Determine the [x, y] coordinate at the center of the cell enclosing the given text.  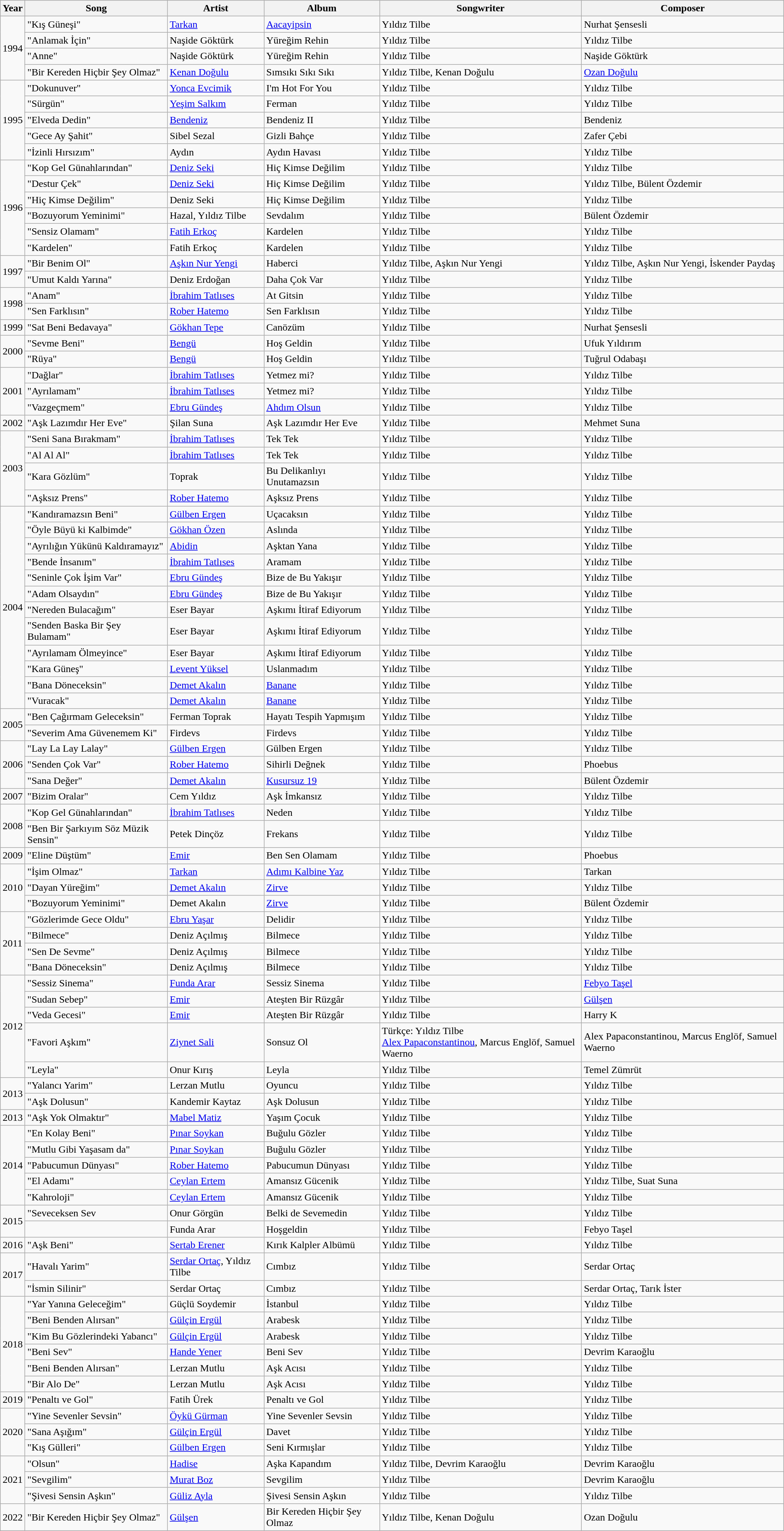
Yeşim Salkım [216, 104]
Yine Sevenler Sevsin [322, 1416]
"Hiç Kimse Değilim" [96, 200]
"Destur Çek" [96, 184]
Ebru Yaşar [216, 919]
Murat Boz [216, 1479]
Aşk İmkansız [322, 797]
1994 [13, 48]
"Mutlu Gibi Yaşasam da" [96, 1149]
2001 [13, 391]
Sevgilim [322, 1479]
Onur Görgün [216, 1213]
Oyuncu [322, 1086]
Kusursuz 19 [322, 781]
"Anlamak İçin" [96, 40]
"Sevgilim" [96, 1479]
Zafer Çebi [683, 136]
"El Adamı" [96, 1181]
Yıldız Tilbe, Bülent Özdemir [683, 184]
"Kış Gülleri" [96, 1448]
Yıldız Tilbe, Aşkın Nur Yengi, İskender Paydaş [683, 264]
"Ben Bir Şarkıyım Söz Müzik Sensin" [96, 834]
2008 [13, 826]
Öykü Gürman [216, 1416]
Daha Çok Var [322, 279]
2015 [13, 1221]
Cem Yıldız [216, 797]
2003 [13, 468]
Aydın Havası [322, 152]
"En Kolay Beni" [96, 1133]
Aşktan Yana [322, 546]
"Kara Güneş" [96, 669]
"Rüya" [96, 359]
"Elveda Dedin" [96, 120]
Gizli Bahçe [322, 136]
"Kara Gözlüm" [96, 477]
"Sen Farklısın" [96, 311]
"Seninle Çok İşim Var" [96, 578]
Sihirli Değnek [322, 765]
Serdar Ortaç, Tarık İster [683, 1288]
Mabel Matiz [216, 1117]
Hazal, Yıldız Tilbe [216, 216]
"Seni Sana Bırakmam" [96, 439]
"Anam" [96, 295]
"Kardelen" [96, 248]
Songwriter [481, 8]
1998 [13, 303]
Yaşım Çocuk [322, 1117]
"Senden Baska Bir Şey Bulamam" [96, 631]
Album [322, 8]
"Vuracak" [96, 701]
"Sat Beni Bedavaya" [96, 327]
Kandemir Kaytaz [216, 1102]
Leyla [322, 1070]
Neden [322, 812]
"Ayrılamam Ölmeyince" [96, 653]
Kenan Doğulu [216, 72]
Gökhan Özen [216, 530]
Alex Papaconstantinou, Marcus Englöf, Samuel Waerno [683, 1042]
2005 [13, 724]
1996 [13, 207]
Levent Yüksel [216, 669]
Türkçe: Yıldız TilbeAlex Papaconstantinou, Marcus Englöf, Samuel Waerno [481, 1042]
"Sensiz Olamam" [96, 232]
Composer [683, 8]
Güliz Ayla [216, 1495]
Bendeniz II [322, 120]
"Aşk Yok Olmaktır" [96, 1117]
Hande Yener [216, 1352]
"Aşk Lazımdır Her Eve" [96, 423]
Kırık Kalpler Albümü [322, 1245]
Şivesi Sensin Aşkın [322, 1495]
Sımsıkı Sıkı Sıkı [322, 72]
"Al Al Al" [96, 455]
"Şivesi Sensin Aşkın" [96, 1495]
"Umut Kaldı Yarına" [96, 279]
"Kandıramazsın Beni" [96, 514]
"Adam Olsaydın" [96, 594]
Seni Kırmışlar [322, 1448]
Ferman Toprak [216, 716]
Aydın [216, 152]
Yıldız Tilbe, Aşkın Nur Yengi [481, 264]
1995 [13, 120]
Fatih Ürek [216, 1400]
Ahdım Olsun [322, 407]
"Lay La Lay Lalay" [96, 749]
"Havalı Yarim" [96, 1266]
"Senden Çok Var" [96, 765]
Serdar Ortaç, Yıldız Tilbe [216, 1266]
Aşka Kapandım [322, 1464]
"Sen De Sevme" [96, 951]
2018 [13, 1344]
Sen Farklısın [322, 311]
Deniz Erdoğan [216, 279]
2000 [13, 351]
Sevdalım [322, 216]
Bir Kereden Hiçbir Şey Olmaz [322, 1517]
Frekans [322, 834]
2014 [13, 1165]
Aşksız Prens [322, 498]
"Sessiz Sinema" [96, 983]
"Vazgeçmem" [96, 407]
Temel Zümrüt [683, 1070]
Aramam [322, 562]
Sessiz Sinema [322, 983]
2009 [13, 856]
"Gözlerimde Gece Oldu" [96, 919]
Ben Sen Olamam [322, 856]
İstanbul [322, 1304]
"Yine Sevenler Sevsin" [96, 1416]
"Ben Çağırmam Geleceksin" [96, 716]
Sertab Erener [216, 1245]
Penaltı ve Gol [322, 1400]
I'm Hot For You [322, 88]
"Dayan Yüreğim" [96, 887]
2021 [13, 1479]
Hayatı Tespih Yapmışım [322, 716]
Bu Delikanlıyı Unutamazsın [322, 477]
"Favori Aşkım" [96, 1042]
Harry K [683, 1015]
Davet [322, 1432]
"Bizim Oralar" [96, 797]
Uslanmadım [322, 669]
"Kim Bu Gözlerindeki Yabancı" [96, 1336]
Şilan Suna [216, 423]
"Penaltı ve Gol" [96, 1400]
Uçacaksın [322, 514]
Hadise [216, 1464]
"İsmin Silinir" [96, 1288]
"Sevme Beni" [96, 343]
Sibel Sezal [216, 136]
"Anne" [96, 56]
"Eline Düştüm" [96, 856]
"Dokunuver" [96, 88]
2006 [13, 765]
"Veda Gecesi" [96, 1015]
Toprak [216, 477]
Ziynet Sali [216, 1042]
Aşk Lazımdır Her Eve [322, 423]
"Yalancı Yarim" [96, 1086]
"Olsun" [96, 1464]
"Sudan Sebep" [96, 999]
Mehmet Suna [683, 423]
Gökhan Tepe [216, 327]
Ufuk Yıldırım [683, 343]
"Aşk Dolusun" [96, 1102]
Petek Dinçöz [216, 834]
2022 [13, 1517]
Beni Sev [322, 1352]
Pabucumun Dünyası [322, 1165]
"Kahroloji" [96, 1197]
Song [96, 8]
Tuğrul Odabaşı [683, 359]
Canözüm [322, 327]
Abidin [216, 546]
Aacayipsin [322, 24]
Ferman [322, 104]
Hoşgeldin [322, 1229]
Onur Kırış [216, 1070]
Yıldız Tilbe, Devrim Karaoğlu [481, 1464]
2004 [13, 608]
2017 [13, 1275]
1997 [13, 272]
"Bir Benim Ol" [96, 264]
"Öyle Büyü ki Kalbimde" [96, 530]
"Bilmece" [96, 935]
2016 [13, 1245]
"Sana Aşığım" [96, 1432]
"Ayrılığın Yükünü Kaldıramayız" [96, 546]
"Aşksız Prens" [96, 498]
"İşim Olmaz" [96, 872]
Belki de Sevemedin [322, 1213]
Aşkın Nur Yengi [216, 264]
"Ayrılamam" [96, 391]
2020 [13, 1432]
Yıldız Tilbe, Suat Suna [683, 1181]
"Pabucumun Dünyası" [96, 1165]
2010 [13, 887]
"İzinli Hırsızım" [96, 152]
Delidir [322, 919]
Adımı Kalbine Yaz [322, 872]
Aslında [322, 530]
"Leyla" [96, 1070]
Haberci [322, 264]
2011 [13, 943]
Güçlü Soydemir [216, 1304]
2002 [13, 423]
Year [13, 8]
"Seveceksen Sev [96, 1213]
Aşk Dolusun [322, 1102]
Sonsuz Ol [322, 1042]
"Beni Sev" [96, 1352]
"Sürgün" [96, 104]
"Bir Alo De" [96, 1384]
"Gece Ay Şahit" [96, 136]
"Aşk Beni" [96, 1245]
2012 [13, 1026]
At Gitsin [322, 295]
"Nereden Bulacağım" [96, 610]
"Bende İnsanım" [96, 562]
"Dağlar" [96, 375]
Artist [216, 8]
"Severim Ama Güvenemem Ki" [96, 733]
"Yar Yanına Geleceğim" [96, 1304]
1999 [13, 327]
2007 [13, 797]
"Sana Değer" [96, 781]
Yonca Evcimik [216, 88]
2019 [13, 1400]
"Kış Güneşi" [96, 24]
